Identify which cell holds the provided text, then report its [X, Y] central coordinate. 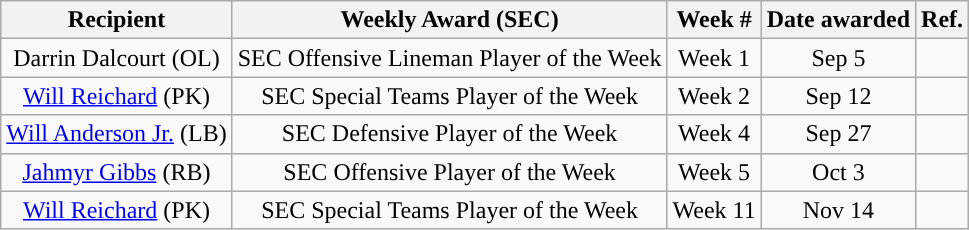
Week 4 [714, 134]
Sep 5 [838, 58]
Ref. [942, 20]
Jahmyr Gibbs (RB) [116, 172]
SEC Offensive Player of the Week [450, 172]
SEC Defensive Player of the Week [450, 134]
Weekly Award (SEC) [450, 20]
Oct 3 [838, 172]
Will Anderson Jr. (LB) [116, 134]
Sep 27 [838, 134]
Week 2 [714, 96]
Week 1 [714, 58]
Nov 14 [838, 210]
Week # [714, 20]
Sep 12 [838, 96]
Recipient [116, 20]
Week 11 [714, 210]
SEC Offensive Lineman Player of the Week [450, 58]
Date awarded [838, 20]
Darrin Dalcourt (OL) [116, 58]
Week 5 [714, 172]
